Scan for the cell matching the given text and deliver its (X, Y) coordinate at center. 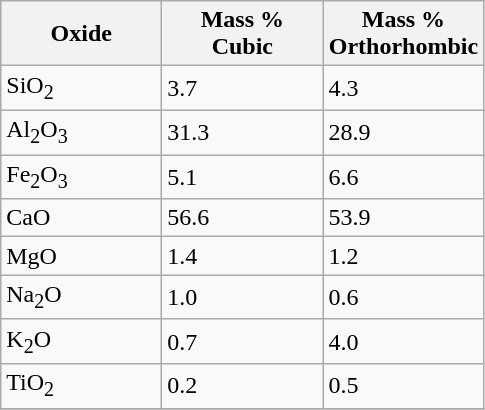
Al2O3 (82, 132)
3.7 (242, 88)
4.3 (404, 88)
56.6 (242, 218)
1.2 (404, 256)
5.1 (242, 176)
1.0 (242, 297)
28.9 (404, 132)
CaO (82, 218)
Mass % Cubic (242, 34)
Fe2O3 (82, 176)
0.5 (404, 386)
SiO2 (82, 88)
K2O (82, 341)
6.6 (404, 176)
MgO (82, 256)
1.4 (242, 256)
Na2O (82, 297)
Oxide (82, 34)
0.2 (242, 386)
53.9 (404, 218)
0.6 (404, 297)
Mass % Orthorhombic (404, 34)
0.7 (242, 341)
4.0 (404, 341)
31.3 (242, 132)
TiO2 (82, 386)
